Identify which cell holds the provided text, then report its (x, y) central coordinate. 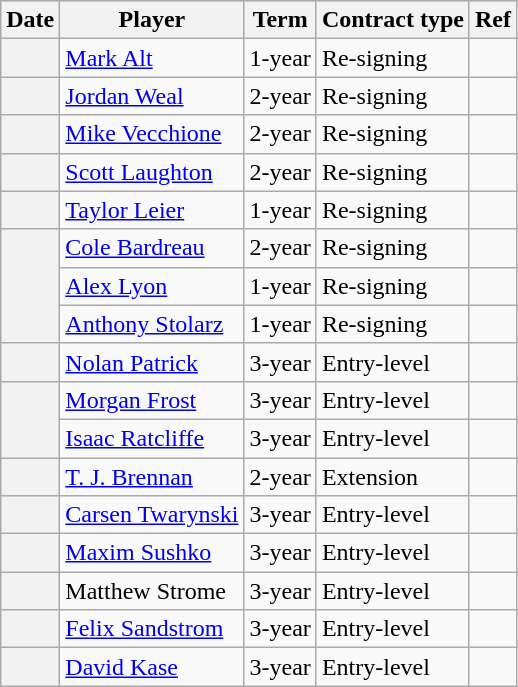
Scott Laughton (152, 172)
Jordan Weal (152, 96)
Extension (392, 477)
David Kase (152, 667)
Morgan Frost (152, 400)
Term (280, 20)
Date (30, 20)
Felix Sandstrom (152, 629)
Mark Alt (152, 58)
Isaac Ratcliffe (152, 438)
Nolan Patrick (152, 362)
Matthew Strome (152, 591)
Alex Lyon (152, 286)
Anthony Stolarz (152, 324)
Ref (492, 20)
Mike Vecchione (152, 134)
Player (152, 20)
Maxim Sushko (152, 553)
Contract type (392, 20)
T. J. Brennan (152, 477)
Taylor Leier (152, 210)
Cole Bardreau (152, 248)
Carsen Twarynski (152, 515)
